Pinpoint the cell where the given text exists, returning its [X, Y] midpoint coordinate. 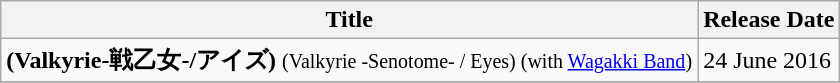
24 June 2016 [769, 60]
Release Date [769, 20]
Title [350, 20]
(Valkyrie-戦乙女-/アイズ) (Valkyrie -Senotome- / Eyes) (with Wagakki Band) [350, 60]
